Identify which cell holds the provided text, then report its (X, Y) central coordinate. 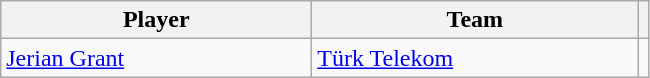
Türk Telekom (475, 58)
Team (475, 20)
Player (156, 20)
Jerian Grant (156, 58)
